Locate the cell with the specified text and output its (X, Y) center coordinate. 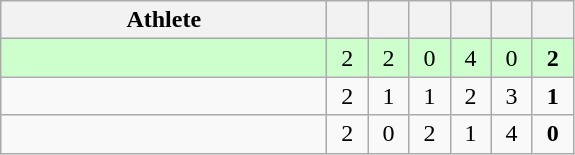
3 (512, 96)
Athlete (164, 20)
